Capture the cell that displays the provided text and extract its (X, Y) central coordinate. 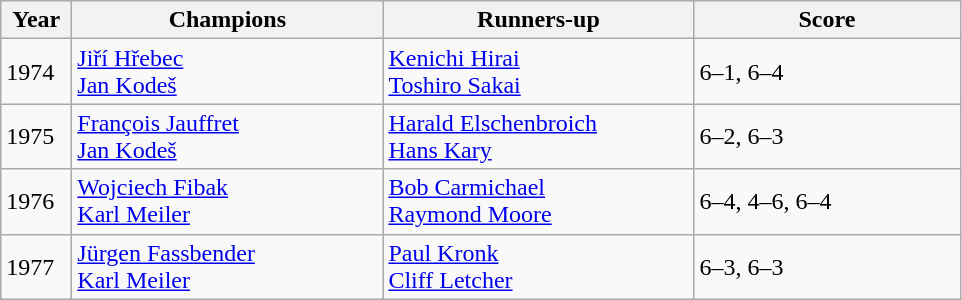
Year (36, 20)
Kenichi Hirai Toshiro Sakai (538, 72)
Paul Kronk Cliff Letcher (538, 266)
Harald Elschenbroich Hans Kary (538, 136)
1975 (36, 136)
Jürgen Fassbender Karl Meiler (228, 266)
Bob Carmichael Raymond Moore (538, 202)
1977 (36, 266)
Jiří Hřebec Jan Kodeš (228, 72)
1974 (36, 72)
Score (827, 20)
Runners-up (538, 20)
Wojciech Fibak Karl Meiler (228, 202)
6–1, 6–4 (827, 72)
François Jauffret Jan Kodeš (228, 136)
6–4, 4–6, 6–4 (827, 202)
6–3, 6–3 (827, 266)
6–2, 6–3 (827, 136)
1976 (36, 202)
Champions (228, 20)
